Identify which cell holds the provided text, then report its (X, Y) central coordinate. 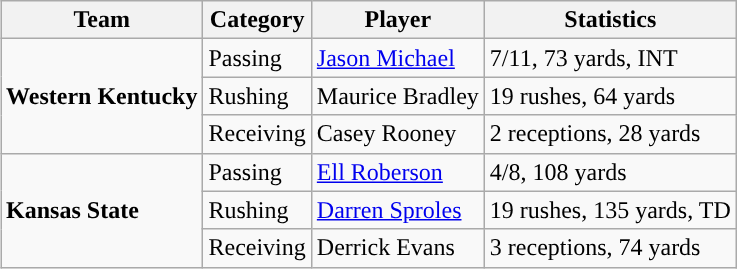
19 rushes, 64 yards (610, 96)
2 receptions, 28 yards (610, 134)
Casey Rooney (398, 134)
Statistics (610, 20)
Player (398, 20)
Western Kentucky (102, 96)
7/11, 73 yards, INT (610, 58)
Derrick Evans (398, 248)
Darren Sproles (398, 210)
Kansas State (102, 210)
Category (257, 20)
Jason Michael (398, 58)
4/8, 108 yards (610, 172)
19 rushes, 135 yards, TD (610, 210)
Ell Roberson (398, 172)
Maurice Bradley (398, 96)
3 receptions, 74 yards (610, 248)
Team (102, 20)
